For the text-containing cell, return its midpoint in [x, y] coordinate format. 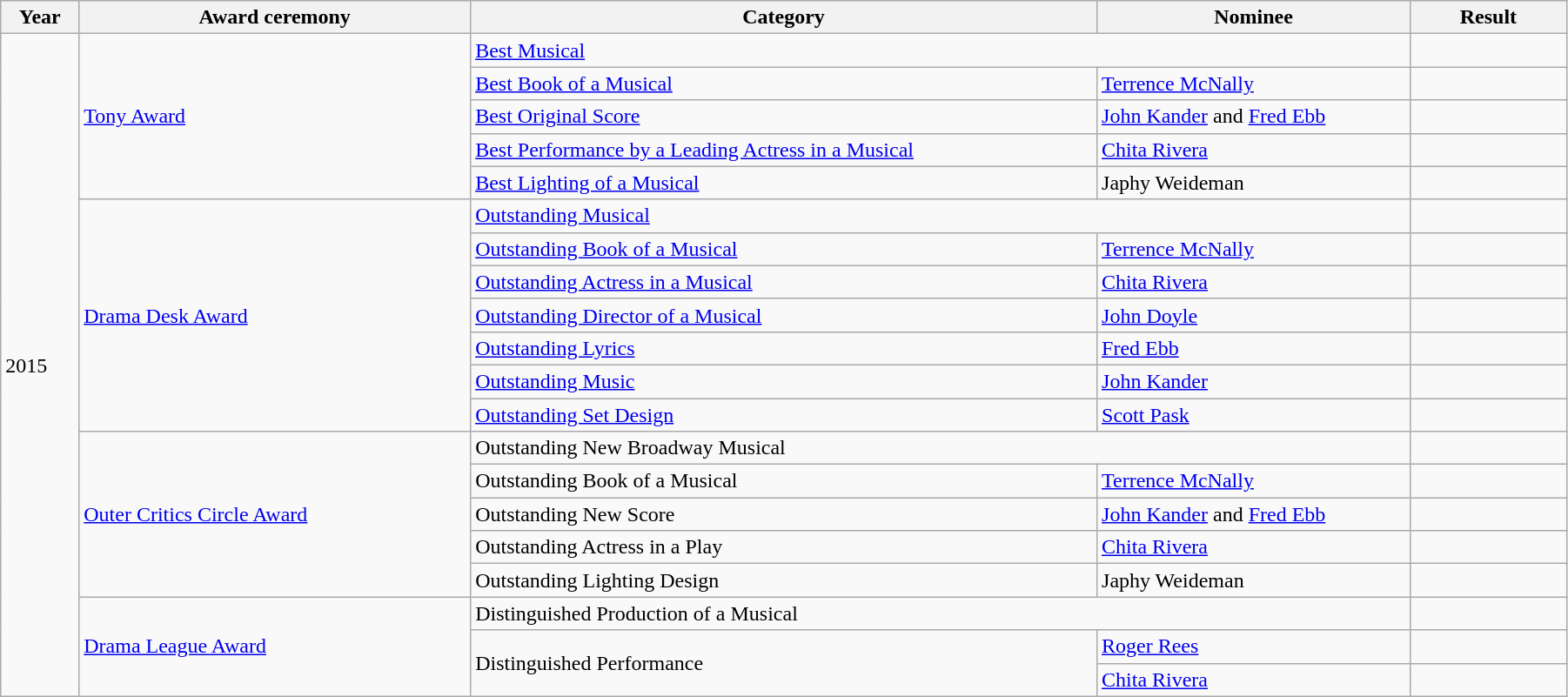
Outstanding Set Design [784, 415]
Nominee [1254, 17]
Best Performance by a Leading Actress in a Musical [784, 150]
Best Lighting of a Musical [784, 183]
Category [784, 17]
2015 [40, 365]
Year [40, 17]
Best Original Score [784, 117]
Outstanding Director of a Musical [784, 315]
Outstanding Musical [941, 216]
Distinguished Performance [784, 663]
Outer Critics Circle Award [275, 514]
John Doyle [1254, 315]
Best Book of a Musical [784, 84]
Outstanding Actress in a Play [784, 547]
Best Musical [941, 50]
Outstanding Actress in a Musical [784, 282]
Roger Rees [1254, 647]
Outstanding Music [784, 381]
Scott Pask [1254, 415]
Result [1488, 17]
Outstanding New Broadway Musical [941, 448]
Outstanding Lighting Design [784, 580]
Fred Ebb [1254, 348]
Outstanding Lyrics [784, 348]
Award ceremony [275, 17]
Tony Award [275, 117]
Drama Desk Award [275, 315]
John Kander [1254, 381]
Drama League Award [275, 647]
Distinguished Production of a Musical [941, 613]
Outstanding New Score [784, 514]
